From the cell containing the given text, extract its center point as (x, y) coordinate. 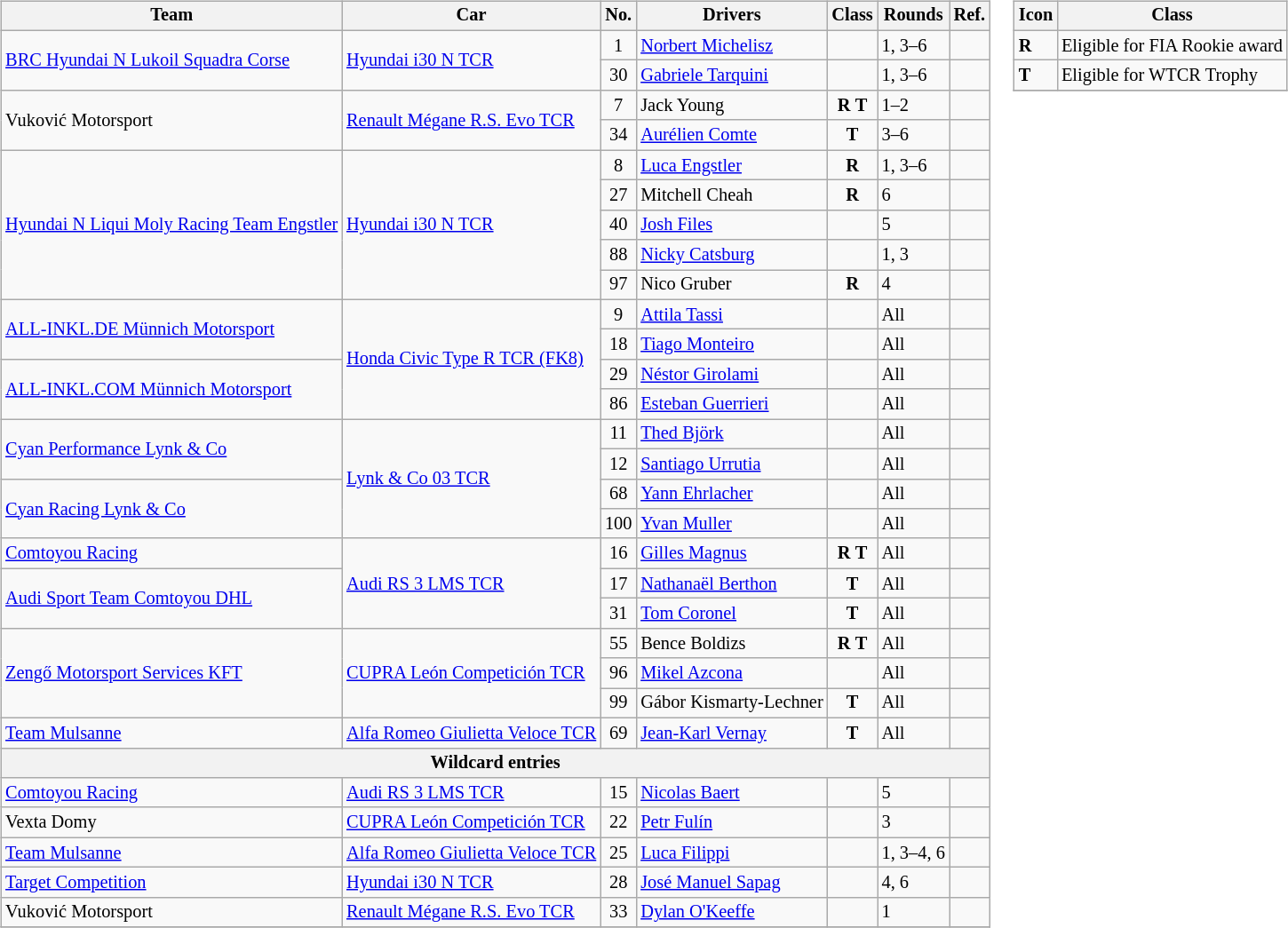
69 (618, 733)
Target Competition (171, 883)
15 (618, 793)
Tiago Monteiro (732, 345)
Cyan Racing Lynk & Co (171, 508)
Zengő Motorsport Services KFT (171, 673)
Esteban Guerrieri (732, 404)
17 (618, 583)
Eligible for WTCR Trophy (1173, 75)
Team (171, 16)
ALL-INKL.COM Münnich Motorsport (171, 389)
7 (618, 106)
José Manuel Sapag (732, 883)
Nico Gruber (732, 285)
Thed Björk (732, 434)
Yvan Muller (732, 524)
1, 3 (913, 255)
Gábor Kismarty-Lechner (732, 703)
Petr Fulín (732, 822)
30 (618, 75)
Eligible for FIA Rookie award (1173, 45)
88 (618, 255)
Rounds (913, 16)
Car (471, 16)
25 (618, 853)
Néstor Girolami (732, 375)
12 (618, 464)
Honda Civic Type R TCR (FK8) (471, 359)
Gilles Magnus (732, 553)
4, 6 (913, 883)
86 (618, 404)
Vexta Domy (171, 822)
99 (618, 703)
1, 3–4, 6 (913, 853)
Nathanaël Berthon (732, 583)
3–6 (913, 135)
Jack Young (732, 106)
Dylan O'Keeffe (732, 912)
Luca Engstler (732, 165)
Hyundai N Liqui Moly Racing Team Engstler (171, 225)
8 (618, 165)
68 (618, 494)
29 (618, 375)
Audi Sport Team Comtoyou DHL (171, 599)
16 (618, 553)
Nicolas Baert (732, 793)
Norbert Michelisz (732, 45)
Mikel Azcona (732, 673)
Tom Coronel (732, 614)
11 (618, 434)
22 (618, 822)
100 (618, 524)
Attila Tassi (732, 314)
Icon (1036, 16)
Lynk & Co 03 TCR (471, 480)
Luca Filippi (732, 853)
31 (618, 614)
1–2 (913, 106)
Mitchell Cheah (732, 195)
28 (618, 883)
No. (618, 16)
97 (618, 285)
Josh Files (732, 225)
Aurélien Comte (732, 135)
9 (618, 314)
40 (618, 225)
ALL-INKL.DE Münnich Motorsport (171, 329)
3 (913, 822)
96 (618, 673)
Wildcard entries (496, 763)
Bence Boldizs (732, 643)
Santiago Urrutia (732, 464)
6 (913, 195)
55 (618, 643)
Jean-Karl Vernay (732, 733)
BRC Hyundai N Lukoil Squadra Corse (171, 60)
Gabriele Tarquini (732, 75)
33 (618, 912)
Yann Ehrlacher (732, 494)
27 (618, 195)
Cyan Performance Lynk & Co (171, 449)
Nicky Catsburg (732, 255)
18 (618, 345)
4 (913, 285)
34 (618, 135)
Drivers (732, 16)
Ref. (970, 16)
